Find where the given text appears and provide that cell's center as [X, Y] coordinate. 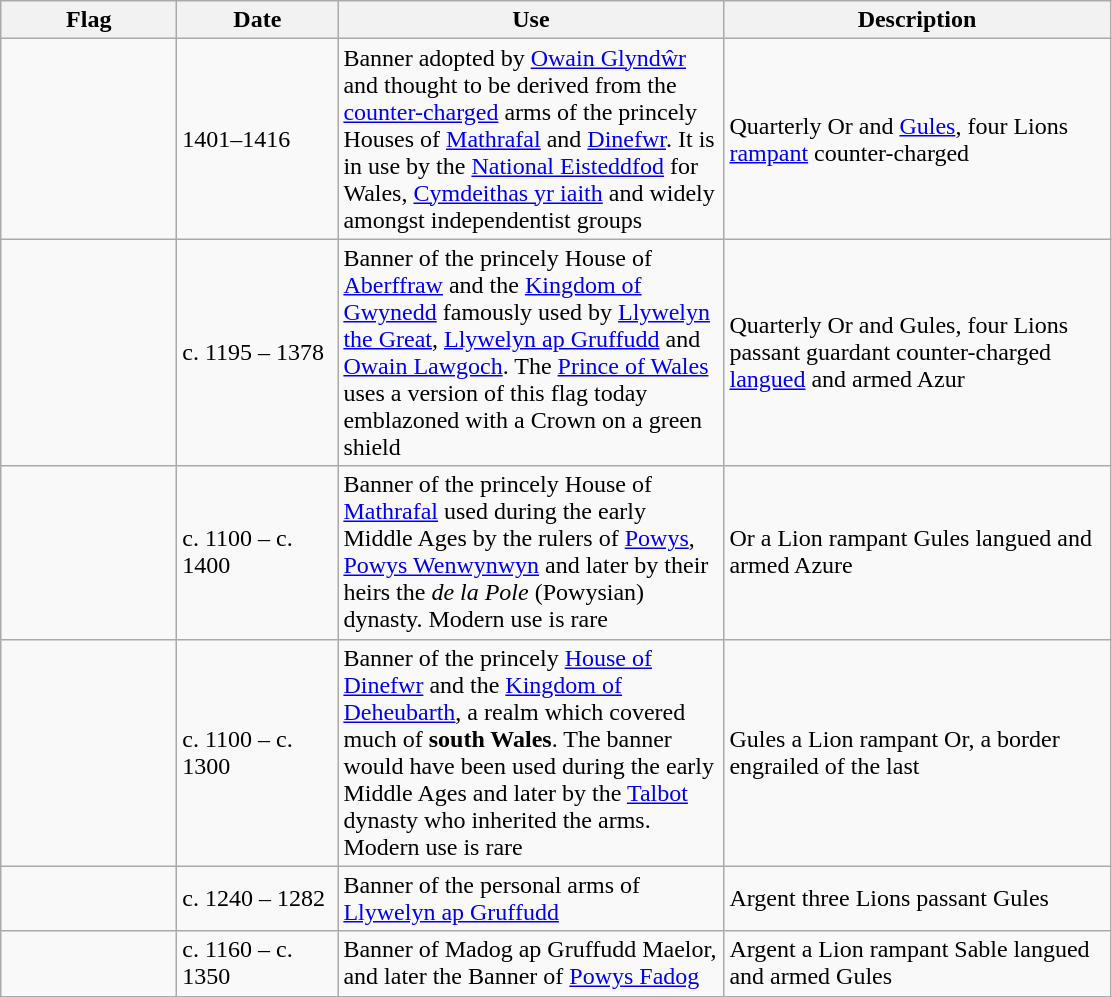
Quarterly Or and Gules, four Lions passant guardant counter-charged langued and armed Azur [917, 352]
Flag [89, 20]
Quarterly Or and Gules, four Lions rampant counter-charged [917, 139]
Use [531, 20]
Banner of Madog ap Gruffudd Maelor, and later the Banner of Powys Fadog [531, 964]
Argent three Lions passant Gules [917, 898]
Description [917, 20]
1401–1416 [258, 139]
Gules a Lion rampant Or, a border engrailed of the last [917, 752]
Argent a Lion rampant Sable langued and armed Gules [917, 964]
Date [258, 20]
Banner of the personal arms of Llywelyn ap Gruffudd [531, 898]
c. 1195 – 1378 [258, 352]
c. 1100 – c. 1400 [258, 552]
c. 1160 – c. 1350 [258, 964]
Or a Lion rampant Gules langued and armed Azure [917, 552]
c. 1240 – 1282 [258, 898]
c. 1100 – c. 1300 [258, 752]
